Find where the given text appears and provide that cell's center as (X, Y) coordinate. 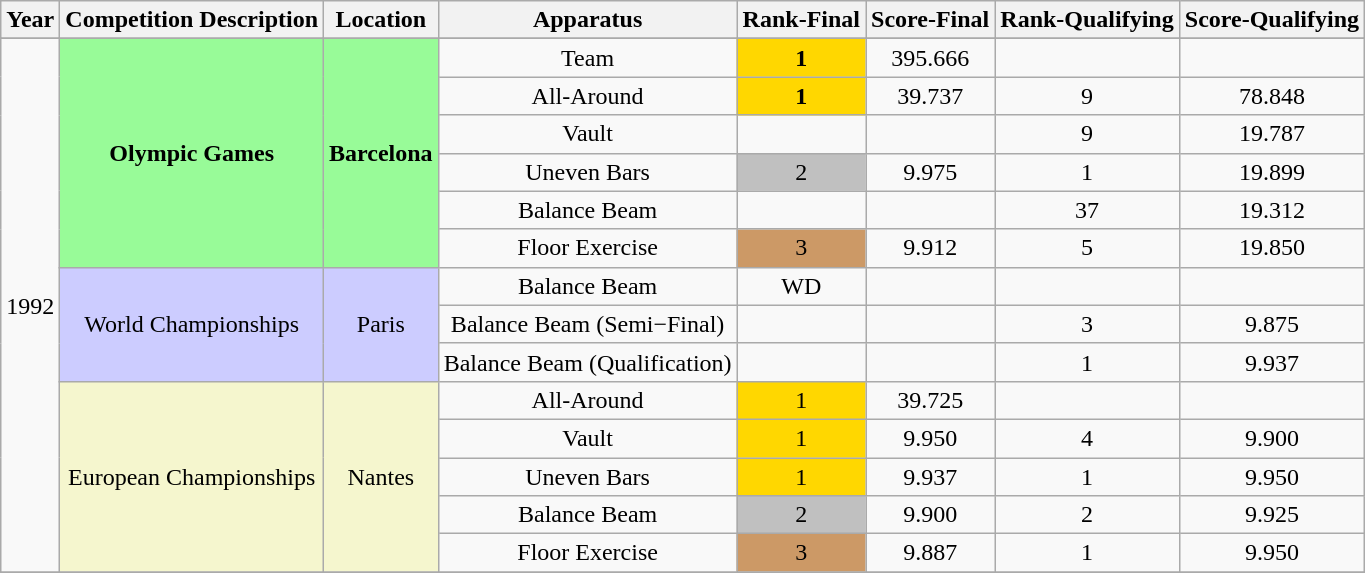
WD (801, 286)
78.848 (1272, 96)
4 (1087, 438)
395.666 (930, 58)
Nantes (382, 476)
Score-Final (930, 20)
World Championships (192, 324)
European Championships (192, 476)
Score-Qualifying (1272, 20)
Rank-Final (801, 20)
Olympic Games (192, 153)
Rank-Qualifying (1087, 20)
19.312 (1272, 210)
9.925 (1272, 515)
Location (382, 20)
Balance Beam (Qualification) (588, 362)
19.899 (1272, 172)
Year (30, 20)
9.912 (930, 248)
9.975 (930, 172)
Competition Description (192, 20)
Balance Beam (Semi−Final) (588, 324)
37 (1087, 210)
19.787 (1272, 134)
Paris (382, 324)
39.737 (930, 96)
Team (588, 58)
Barcelona (382, 153)
Apparatus (588, 20)
39.725 (930, 400)
1992 (30, 306)
5 (1087, 248)
9.875 (1272, 324)
9.887 (930, 553)
19.850 (1272, 248)
